Extract the [X, Y] coordinate from the center of the cell holding the provided text.  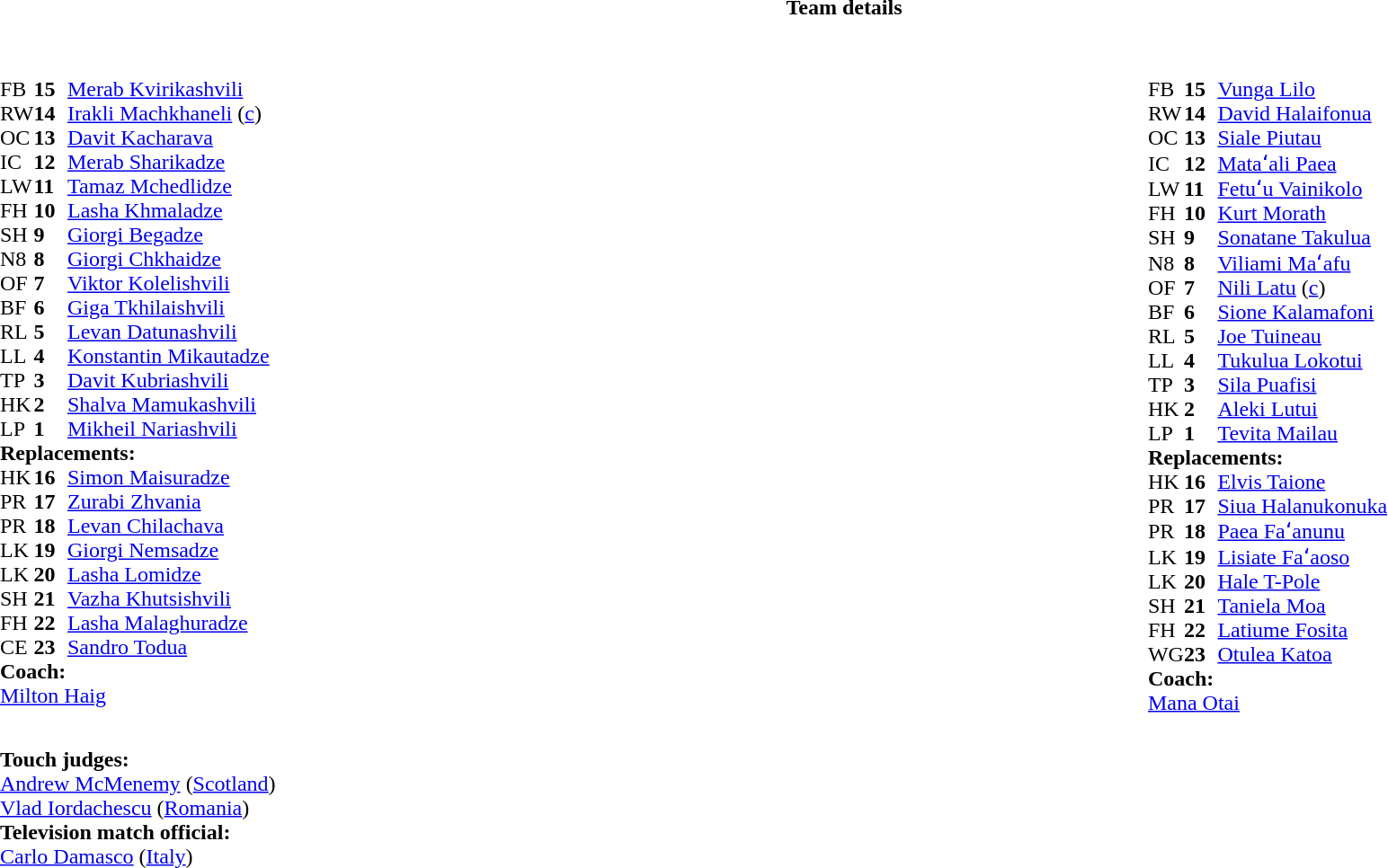
Elvis Taione [1302, 482]
Otulea Katoa [1302, 654]
Paea Faʻanunu [1302, 530]
David Halaifonua [1302, 113]
Lisiate Faʻaoso [1302, 556]
Sione Kalamafoni [1302, 313]
Simon Maisuradze [169, 478]
Mikheil Nariashvili [169, 430]
Tamaz Mchedlidze [169, 187]
Lasha Lomidze [169, 575]
Giorgi Chkhaidze [169, 259]
Mana Otai [1268, 703]
CE [17, 647]
Konstantin Mikautadze [169, 356]
Milton Haig [135, 695]
Latiume Fosita [1302, 631]
Hale T-Pole [1302, 582]
Mataʻali Paea [1302, 163]
Kurt Morath [1302, 214]
Fetuʻu Vainikolo [1302, 189]
Vazha Khutsishvili [169, 598]
Siua Halanukonuka [1302, 507]
Sandro Todua [169, 647]
Sonatane Takulua [1302, 237]
Giga Tkhilaishvili [169, 307]
Aleki Lutui [1302, 410]
Tevita Mailau [1302, 433]
Shalva Mamukashvili [169, 404]
Tukulua Lokotui [1302, 361]
Levan Chilachava [169, 527]
Lasha Malaghuradze [169, 624]
Giorgi Begadze [169, 235]
Irakli Machkhaneli (c) [169, 113]
Davit Kubriashvili [169, 381]
Giorgi Nemsadze [169, 550]
Siale Piutau [1302, 138]
Merab Sharikadze [169, 162]
Nili Latu (c) [1302, 288]
Lasha Khmaladze [169, 210]
Zurabi Zhvania [169, 501]
Davit Kacharava [169, 138]
Viliami Maʻafu [1302, 262]
Joe Tuineau [1302, 336]
Merab Kvirikashvili [169, 90]
Levan Datunashvili [169, 332]
Sila Puafisi [1302, 385]
Taniela Moa [1302, 606]
Vunga Lilo [1302, 90]
WG [1166, 654]
Viktor Kolelishvili [169, 284]
